Locate the cell with the specified text and output its (X, Y) center coordinate. 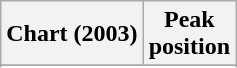
Chart (2003) (72, 34)
Peak position (189, 34)
